Determine the (x, y) coordinate at the center of the cell enclosing the given text.  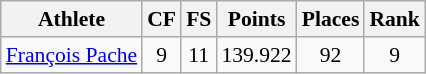
François Pache (72, 55)
Places (331, 19)
92 (331, 55)
Athlete (72, 19)
11 (198, 55)
Rank (394, 19)
139.922 (256, 55)
Points (256, 19)
FS (198, 19)
CF (162, 19)
